Extract the [x, y] coordinate from the center of the cell holding the provided text.  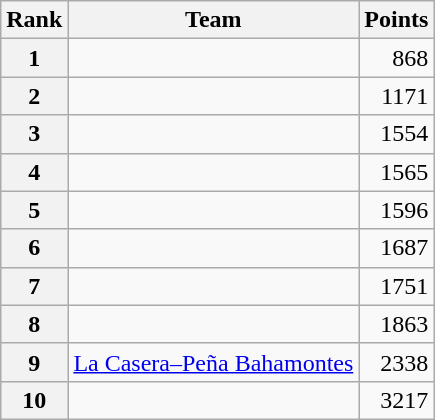
6 [34, 248]
8 [34, 324]
2 [34, 96]
1687 [396, 248]
1863 [396, 324]
7 [34, 286]
5 [34, 210]
1 [34, 58]
3 [34, 134]
9 [34, 362]
10 [34, 400]
1596 [396, 210]
Team [214, 20]
1554 [396, 134]
3217 [396, 400]
La Casera–Peña Bahamontes [214, 362]
2338 [396, 362]
1171 [396, 96]
Rank [34, 20]
868 [396, 58]
Points [396, 20]
4 [34, 172]
1565 [396, 172]
1751 [396, 286]
